Scan for the cell matching the given text and deliver its [X, Y] coordinate at center. 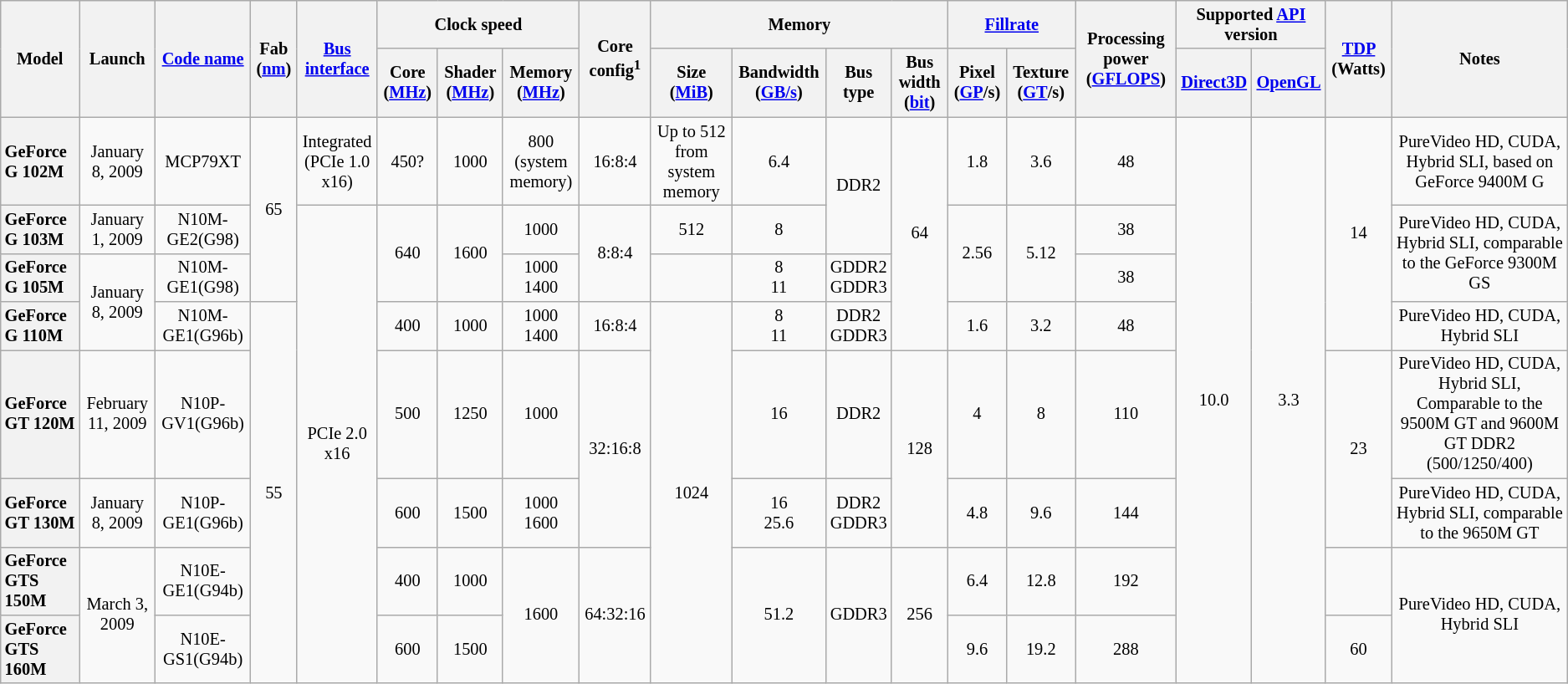
500 [407, 414]
N10M-GE1(G96b) [203, 326]
N10E-GS1(G94b) [203, 649]
10001600 [540, 513]
Bus interface [337, 59]
N10E-GE1(G94b) [203, 581]
23 [1358, 448]
Up to 512 from system memory [691, 161]
1625.6 [779, 513]
192 [1126, 581]
GeForce G 110M [40, 326]
3.3 [1289, 400]
Bus width (bit) [920, 83]
1250 [470, 414]
GeForce G 103M [40, 229]
Launch [117, 59]
N10P-GE1(G96b) [203, 513]
10.0 [1214, 400]
55 [274, 493]
Processing power (GFLOPS) [1126, 59]
January 1, 2009 [117, 229]
2.56 [977, 253]
Direct3D [1214, 83]
64:32:16 [615, 615]
65 [274, 209]
4 [977, 414]
64 [920, 234]
256 [920, 615]
12.8 [1040, 581]
1.6 [977, 326]
March 3, 2009 [117, 615]
PCIe 2.0 x16 [337, 444]
PureVideo HD, CUDA, Hybrid SLI, based on GeForce 9400M G [1480, 161]
110 [1126, 414]
1.8 [977, 161]
GDDR2GDDR3 [858, 278]
32:16:8 [615, 448]
51.2 [779, 615]
Supported API version [1251, 24]
Notes [1480, 59]
TDP (Watts) [1358, 59]
5.12 [1040, 253]
144 [1126, 513]
16 [779, 414]
512 [691, 229]
GeForce G 102M [40, 161]
60 [1358, 649]
450? [407, 161]
Shader (MHz) [470, 83]
Texture (GT/s) [1040, 83]
Integrated(PCIe 1.0 x16) [337, 161]
Clock speed [478, 24]
GeForce GTS 150M [40, 581]
Model [40, 59]
Core (MHz) [407, 83]
800(system memory) [540, 161]
128 [920, 448]
OpenGL [1289, 83]
N10P-GV1(G96b) [203, 414]
640 [407, 253]
Pixel (GP/s) [977, 83]
1024 [691, 493]
PureVideo HD, CUDA, Hybrid SLI, Comparable to the 9500M GT and 9600M GT DDR2 (500/1250/400) [1480, 414]
8:8:4 [615, 253]
Size (MiB) [691, 83]
N10M-GE1(G98) [203, 278]
Memory [799, 24]
GeForce GT 130M [40, 513]
GDDR3 [858, 615]
February 11, 2009 [117, 414]
288 [1126, 649]
4.8 [977, 513]
14 [1358, 234]
3.6 [1040, 161]
Fab (nm) [274, 59]
Bus type [858, 83]
3.2 [1040, 326]
Memory (MHz) [540, 83]
Bandwidth (GB/s) [779, 83]
Core config1 [615, 59]
PureVideo HD, CUDA, Hybrid SLI, comparable to the 9650M GT [1480, 513]
MCP79XT [203, 161]
N10M-GE2(G98) [203, 229]
GeForce GT 120M [40, 414]
PureVideo HD, CUDA, Hybrid SLI, comparable to the GeForce 9300M GS [1480, 253]
GeForce G 105M [40, 278]
GeForce GTS 160M [40, 649]
Code name [203, 59]
19.2 [1040, 649]
Fillrate [1012, 24]
